Scan for the cell matching the given text and deliver its (X, Y) coordinate at center. 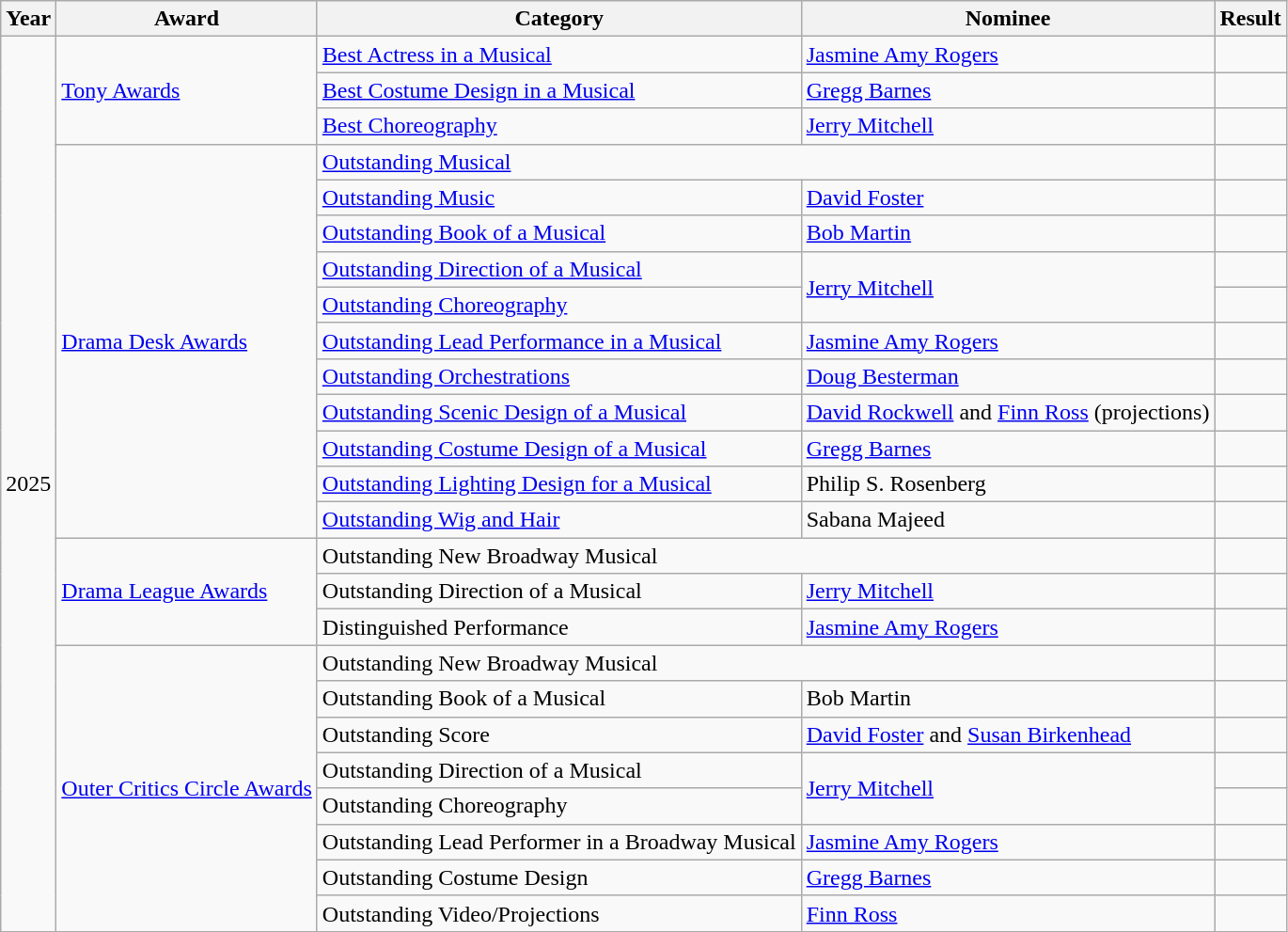
Outstanding Costume Design (558, 877)
Distinguished Performance (558, 627)
Best Choreography (558, 126)
2025 (28, 484)
David Foster (1008, 197)
Philip S. Rosenberg (1008, 484)
David Foster and Susan Birkenhead (1008, 735)
Outstanding Video/Projections (558, 913)
Drama League Awards (186, 592)
Year (28, 19)
Category (558, 19)
Outstanding Wig and Hair (558, 520)
Outstanding Scenic Design of a Musical (558, 412)
Outstanding Musical (765, 162)
Outstanding Costume Design of a Musical (558, 449)
Outstanding Orchestrations (558, 376)
Drama Desk Awards (186, 340)
Outstanding Lighting Design for a Musical (558, 484)
Best Costume Design in a Musical (558, 90)
Outstanding Lead Performer in a Broadway Musical (558, 842)
Tony Awards (186, 90)
Award (186, 19)
Outstanding Lead Performance in a Musical (558, 340)
Finn Ross (1008, 913)
Nominee (1008, 19)
Outstanding Score (558, 735)
Doug Besterman (1008, 376)
Best Actress in a Musical (558, 55)
Outer Critics Circle Awards (186, 788)
David Rockwell and Finn Ross (projections) (1008, 412)
Sabana Majeed (1008, 520)
Outstanding Music (558, 197)
Result (1250, 19)
